Pinpoint the cell where the given text exists, returning its [X, Y] midpoint coordinate. 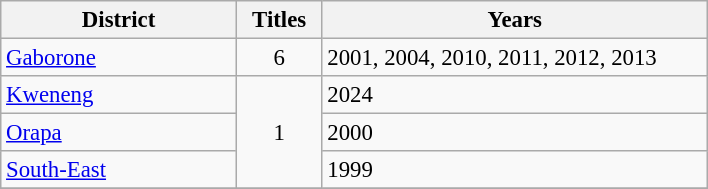
Orapa [119, 133]
South-East [119, 170]
Kweneng [119, 95]
2024 [515, 95]
6 [279, 58]
2000 [515, 133]
1 [279, 132]
2001, 2004, 2010, 2011, 2012, 2013 [515, 58]
Years [515, 20]
Titles [279, 20]
Gaborone [119, 58]
1999 [515, 170]
District [119, 20]
